Capture the cell that displays the provided text and extract its [x, y] central coordinate. 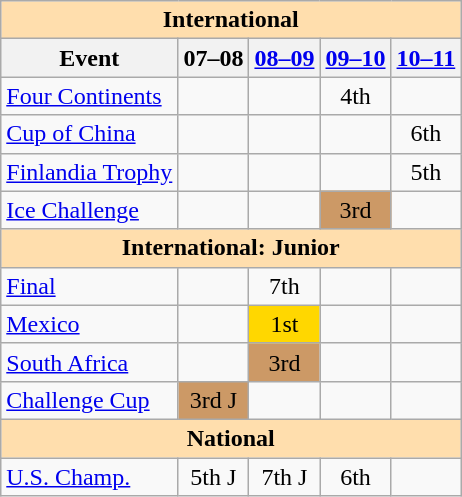
International: Junior [231, 248]
4th [356, 96]
5th J [214, 477]
International [231, 20]
Ice Challenge [90, 210]
10–11 [426, 58]
08–09 [284, 58]
09–10 [356, 58]
5th [426, 172]
3rd J [214, 400]
Cup of China [90, 134]
7th [284, 286]
1st [284, 324]
07–08 [214, 58]
Mexico [90, 324]
U.S. Champ. [90, 477]
South Africa [90, 362]
7th J [284, 477]
National [231, 438]
Finlandia Trophy [90, 172]
Final [90, 286]
Four Continents [90, 96]
Challenge Cup [90, 400]
Event [90, 58]
